Detect which cell encompasses the target text, then output its [x, y] center coordinate. 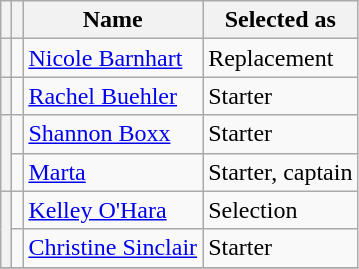
Selected as [280, 20]
Kelley O'Hara [113, 210]
Nicole Barnhart [113, 58]
Christine Sinclair [113, 248]
Selection [280, 210]
Replacement [280, 58]
Shannon Boxx [113, 134]
Marta [113, 172]
Starter, captain [280, 172]
Rachel Buehler [113, 96]
Name [113, 20]
